Output the (x, y) coordinate of the center of the cell containing the given text.  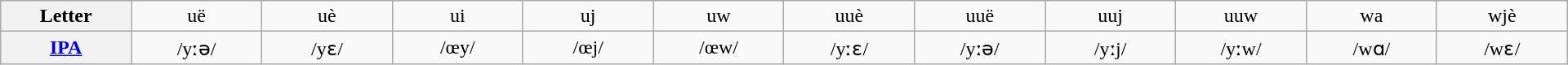
uuw (1241, 16)
/œy/ (457, 48)
wa (1371, 16)
uë (197, 16)
/yːw/ (1241, 48)
wjè (1502, 16)
/wɛ/ (1502, 48)
IPA (66, 48)
uè (327, 16)
/œw/ (719, 48)
uuè (849, 16)
ui (457, 16)
uj (588, 16)
uuë (980, 16)
uw (719, 16)
/œj/ (588, 48)
uuj (1111, 16)
/yɛ/ (327, 48)
/yːj/ (1111, 48)
/wɑ/ (1371, 48)
Letter (66, 16)
/yːɛ/ (849, 48)
